Return [x, y] of the center of cell containing provided text 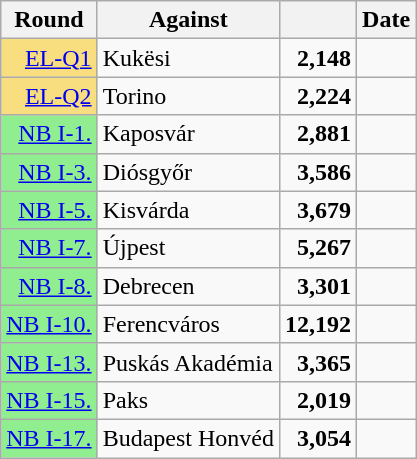
NB I-5. [49, 210]
Date [386, 20]
2,224 [318, 96]
Paks [188, 400]
Torino [188, 96]
EL-Q1 [49, 58]
2,148 [318, 58]
2,881 [318, 134]
2,019 [318, 400]
Round [49, 20]
Kaposvár [188, 134]
NB I-8. [49, 286]
NB I-15. [49, 400]
Puskás Akadémia [188, 362]
NB I-1. [49, 134]
Budapest Honvéd [188, 438]
Ferencváros [188, 324]
NB I-3. [49, 172]
3,679 [318, 210]
Against [188, 20]
3,365 [318, 362]
5,267 [318, 248]
NB I-7. [49, 248]
EL-Q2 [49, 96]
Kisvárda [188, 210]
Kukësi [188, 58]
Újpest [188, 248]
Debrecen [188, 286]
NB I-13. [49, 362]
12,192 [318, 324]
Diósgyőr [188, 172]
3,586 [318, 172]
3,301 [318, 286]
NB I-10. [49, 324]
NB I-17. [49, 438]
3,054 [318, 438]
